Search for the cell housing the specified text and yield its (X, Y) center coordinate. 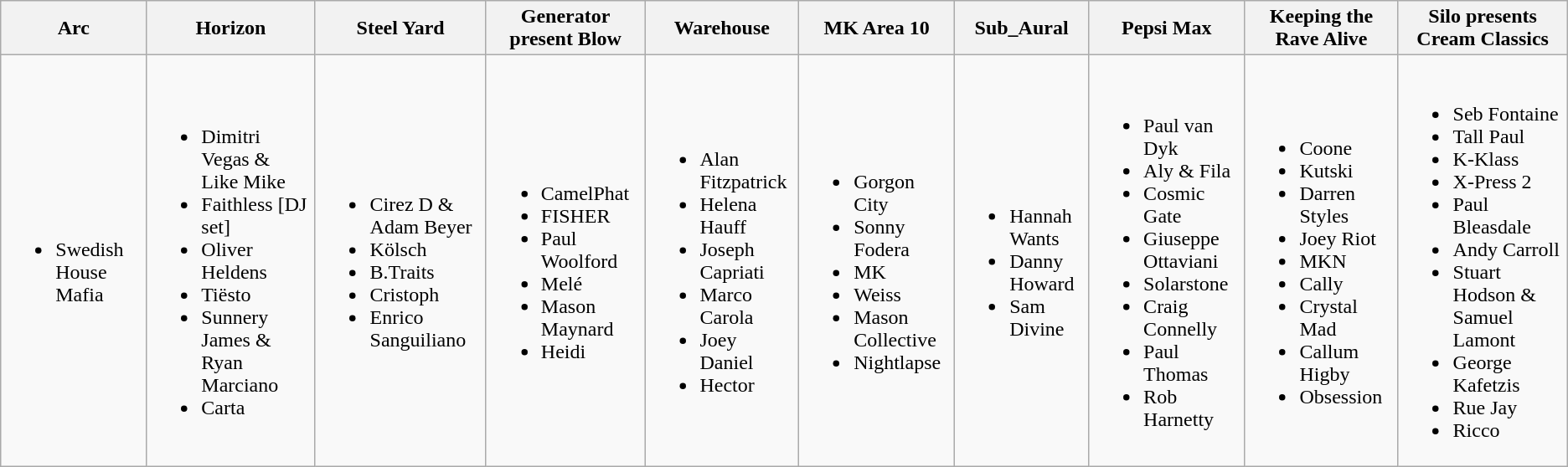
Cirez D & Adam BeyerKölschB.TraitsCristophEnrico Sanguiliano (400, 261)
Steel Yard (400, 28)
Dimitri Vegas & Like MikeFaithless [DJ set]Oliver HeldensTiëstoSunnery James & Ryan MarcianoCarta (231, 261)
CooneKutskiDarren StylesJoey RiotMKNCallyCrystal MadCallum HigbyObsession (1322, 261)
Warehouse (722, 28)
Silo presents Cream Classics (1483, 28)
MK Area 10 (877, 28)
Keeping the Rave Alive (1322, 28)
Seb FontaineTall PaulK-KlassX-Press 2Paul BleasdaleAndy CarrollStuart Hodson & Samuel LamontGeorge KafetzisRue JayRicco (1483, 261)
Pepsi Max (1167, 28)
Swedish House Mafia (74, 261)
Alan FitzpatrickHelena HauffJoseph CapriatiMarco CarolaJoey DanielHector (722, 261)
Paul van DykAly & FilaCosmic GateGiuseppe OttavianiSolarstoneCraig ConnellyPaul ThomasRob Harnetty (1167, 261)
Hannah WantsDanny HowardSam Divine (1022, 261)
Horizon (231, 28)
Generator present Blow (565, 28)
Sub_Aural (1022, 28)
Gorgon CitySonny FoderaMKWeissMason CollectiveNightlapse (877, 261)
Arc (74, 28)
CamelPhatFISHERPaul WoolfordMeléMason MaynardHeidi (565, 261)
